Output the [X, Y] coordinate of the center of the cell containing the given text.  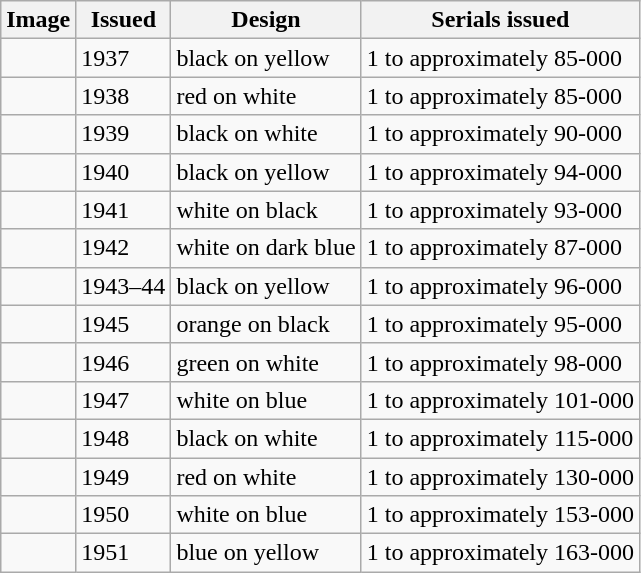
Design [266, 20]
1 to approximately 153-000 [500, 515]
1943–44 [124, 286]
Image [38, 20]
white on black [266, 210]
Issued [124, 20]
1 to approximately 163-000 [500, 553]
1939 [124, 134]
orange on black [266, 324]
blue on yellow [266, 553]
white on dark blue [266, 248]
1 to approximately 101-000 [500, 400]
1 to approximately 94-000 [500, 172]
Serials issued [500, 20]
1 to approximately 96-000 [500, 286]
1 to approximately 115-000 [500, 438]
1949 [124, 477]
1938 [124, 96]
1 to approximately 93-000 [500, 210]
1951 [124, 553]
1 to approximately 98-000 [500, 362]
1 to approximately 87-000 [500, 248]
1940 [124, 172]
1942 [124, 248]
1941 [124, 210]
1948 [124, 438]
1 to approximately 130-000 [500, 477]
1 to approximately 95-000 [500, 324]
1947 [124, 400]
1946 [124, 362]
1 to approximately 90-000 [500, 134]
1937 [124, 58]
green on white [266, 362]
1945 [124, 324]
1950 [124, 515]
